Return [x, y] of the center of cell containing provided text 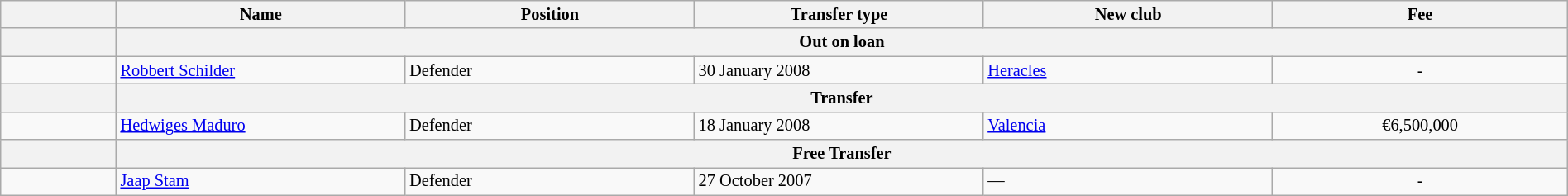
Name [261, 14]
Robbert Schilder [261, 70]
Transfer [842, 98]
— [1128, 181]
New club [1128, 14]
Free Transfer [842, 154]
€6,500,000 [1420, 126]
27 October 2007 [839, 181]
Position [550, 14]
Valencia [1128, 126]
Fee [1420, 14]
Heracles [1128, 70]
Jaap Stam [261, 181]
Transfer type [839, 14]
Out on loan [842, 42]
Hedwiges Maduro [261, 126]
18 January 2008 [839, 126]
30 January 2008 [839, 70]
